Return [x, y] of the center of cell containing provided text 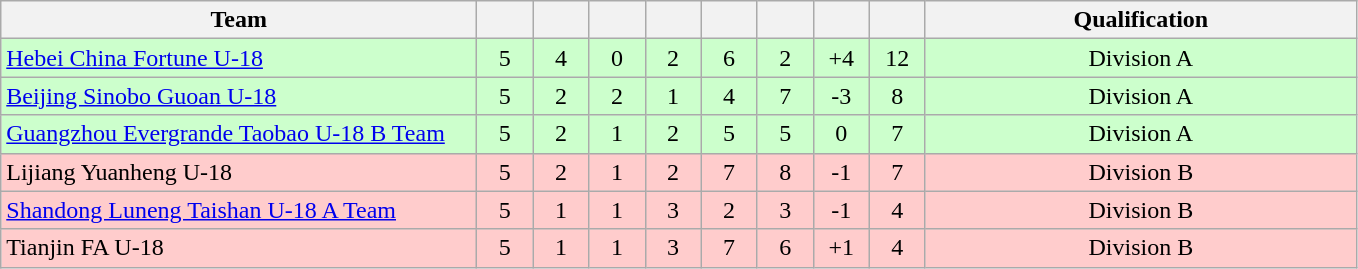
-3 [841, 96]
Guangzhou Evergrande Taobao U-18 B Team [239, 134]
+1 [841, 248]
Beijing Sinobo Guoan U-18 [239, 96]
+4 [841, 58]
Tianjin FA U-18 [239, 248]
Qualification [1140, 20]
Shandong Luneng Taishan U-18 A Team [239, 210]
12 [897, 58]
Lijiang Yuanheng U-18 [239, 172]
Hebei China Fortune U-18 [239, 58]
Team [239, 20]
